Pinpoint the cell where the given text exists, returning its [x, y] midpoint coordinate. 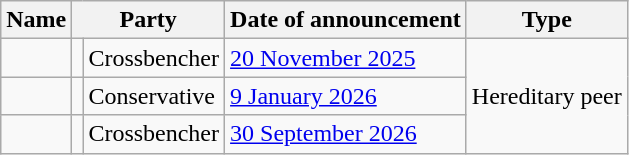
30 September 2026 [346, 134]
9 January 2026 [346, 96]
Name [36, 20]
Type [546, 20]
Hereditary peer [546, 96]
Date of announcement [346, 20]
Party [148, 20]
Conservative [154, 96]
20 November 2025 [346, 58]
